Pinpoint the cell where the given text exists, returning its [x, y] midpoint coordinate. 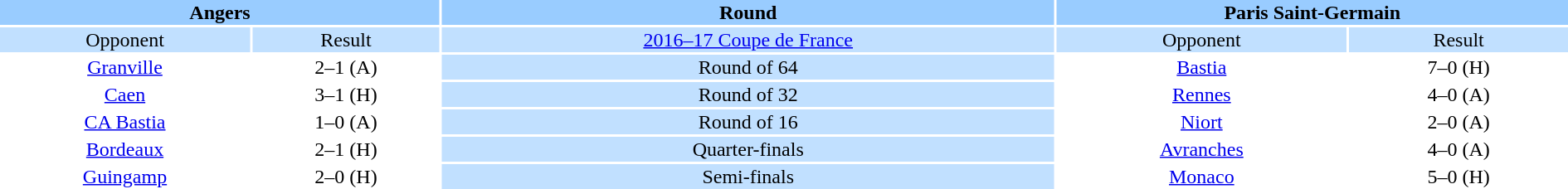
2–1 (H) [346, 149]
Bastia [1201, 67]
Semi-finals [748, 177]
Guingamp [124, 177]
7–0 (H) [1458, 67]
CA Bastia [124, 122]
2–1 (A) [346, 67]
Round of 64 [748, 67]
Rennes [1201, 94]
Paris Saint-Germain [1312, 12]
Granville [124, 67]
2016–17 Coupe de France [748, 40]
Round [748, 12]
3–1 (H) [346, 94]
Bordeaux [124, 149]
Angers [220, 12]
Round of 32 [748, 94]
5–0 (H) [1458, 177]
Monaco [1201, 177]
2–0 (A) [1458, 122]
Round of 16 [748, 122]
1–0 (A) [346, 122]
Quarter-finals [748, 149]
Avranches [1201, 149]
Caen [124, 94]
2–0 (H) [346, 177]
Niort [1201, 122]
